Locate the cell with the specified text and output its [X, Y] center coordinate. 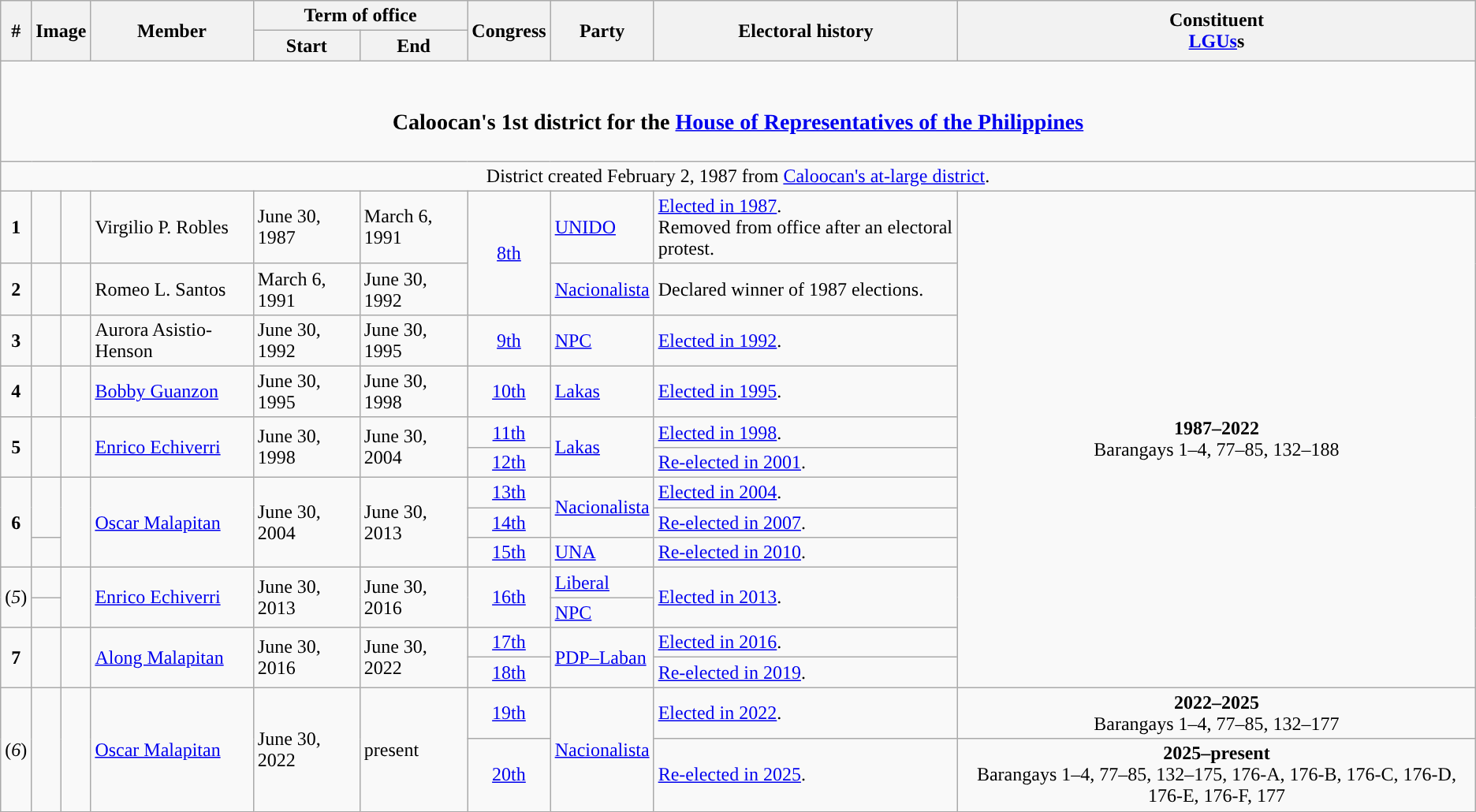
Congress [509, 31]
Romeo L. Santos [172, 289]
Caloocan's 1st district for the House of Representatives of the Philippines [738, 110]
present [413, 749]
Re-elected in 2025. [806, 775]
PDP–Laban [602, 657]
18th [509, 672]
20th [509, 775]
Electoral history [806, 31]
Virgilio P. Robles [172, 227]
Declared winner of 1987 elections. [806, 289]
Member [172, 31]
Along Malapitan [172, 657]
(5) [16, 598]
Start [306, 46]
Elected in 1987.Removed from office after an electoral protest. [806, 227]
16th [509, 598]
19th [509, 713]
Term of office [360, 16]
Elected in 2016. [806, 643]
14th [509, 523]
Re-elected in 2007. [806, 523]
(6) [16, 749]
ConstituentLGUss [1217, 31]
Aurora Asistio-Henson [172, 341]
12th [509, 462]
17th [509, 643]
Re-elected in 2001. [806, 462]
Elected in 2022. [806, 713]
15th [509, 553]
13th [509, 493]
5 [16, 447]
1 [16, 227]
Elected in 1992. [806, 341]
# [16, 31]
3 [16, 341]
8th [509, 252]
2022–2025Barangays 1–4, 77–85, 132–177 [1217, 713]
7 [16, 657]
Elected in 2004. [806, 493]
Image [61, 31]
Bobby Guanzon [172, 391]
4 [16, 391]
Liberal [602, 583]
Re-elected in 2010. [806, 553]
11th [509, 432]
Party [602, 31]
1987–2022Barangays 1–4, 77–85, 132–188 [1217, 439]
Elected in 1995. [806, 391]
10th [509, 391]
June 30, 1987 [306, 227]
Re-elected in 2019. [806, 672]
9th [509, 341]
2 [16, 289]
2025–presentBarangays 1–4, 77–85, 132–175, 176-A, 176-B, 176-C, 176-D, 176-E, 176-F, 177 [1217, 775]
UNIDO [602, 227]
UNA [602, 553]
District created February 2, 1987 from Caloocan's at-large district. [738, 176]
End [413, 46]
6 [16, 523]
Elected in 1998. [806, 432]
Elected in 2013. [806, 598]
